Provide the (x, y) coordinate of the cell's center where the given text is located.  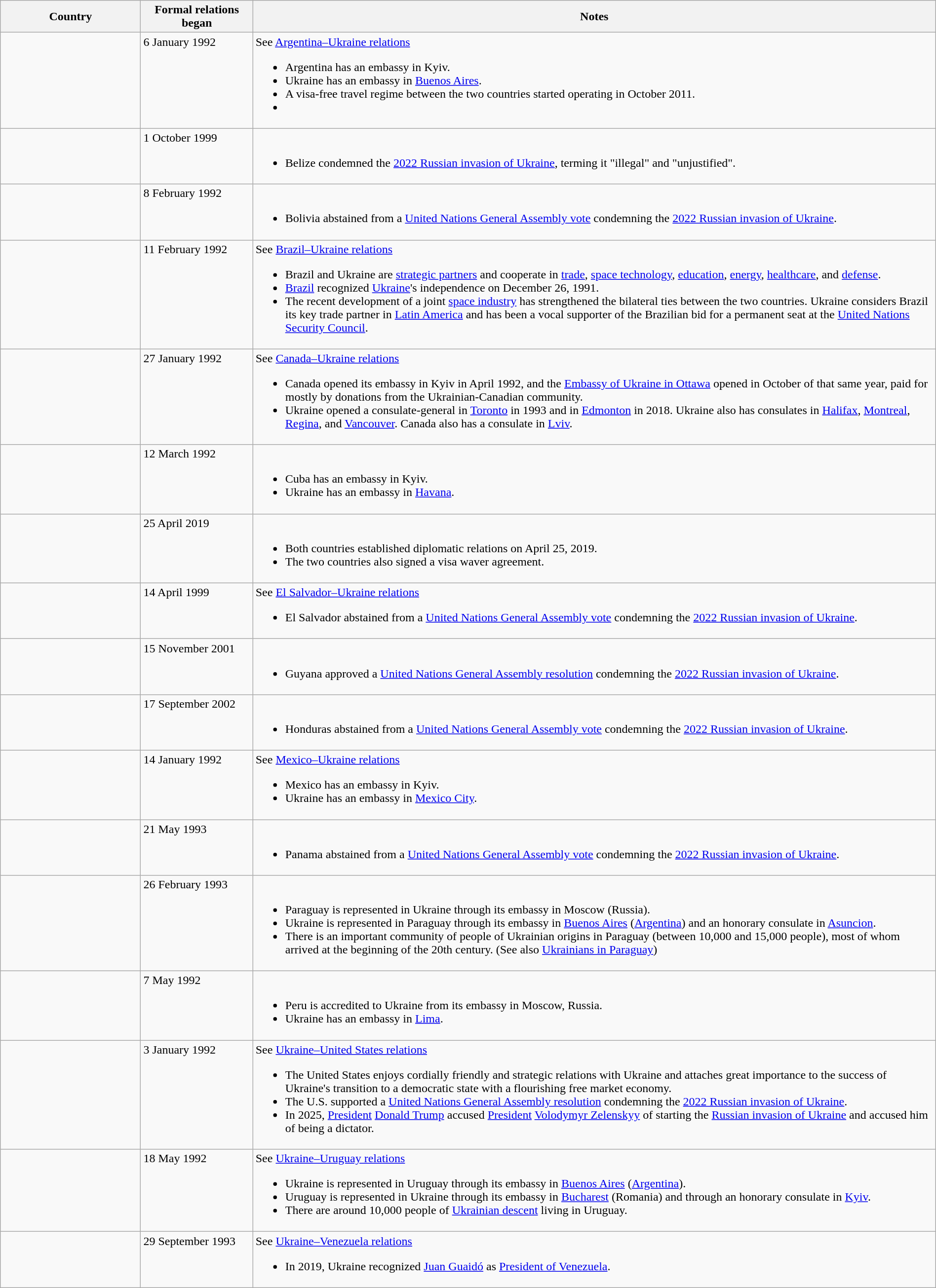
See El Salvador–Ukraine relationsEl Salvador abstained from a United Nations General Assembly vote condemning the 2022 Russian invasion of Ukraine. (594, 611)
See Ukraine–Venezuela relationsIn 2019, Ukraine recognized Juan Guaidó as President of Venezuela. (594, 1259)
Bolivia abstained from a United Nations General Assembly vote condemning the 2022 Russian invasion of Ukraine. (594, 212)
7 May 1992 (196, 1006)
6 January 1992 (196, 80)
14 January 1992 (196, 785)
Honduras abstained from a United Nations General Assembly vote condemning the 2022 Russian invasion of Ukraine. (594, 722)
Notes (594, 17)
Guyana approved a United Nations General Assembly resolution condemning the 2022 Russian invasion of Ukraine. (594, 666)
8 February 1992 (196, 212)
17 September 2002 (196, 722)
27 January 1992 (196, 397)
Peru is accredited to Ukraine from its embassy in Moscow, Russia.Ukraine has an embassy in Lima. (594, 1006)
11 February 1992 (196, 294)
18 May 1992 (196, 1190)
See Mexico–Ukraine relationsMexico has an embassy in Kyiv.Ukraine has an embassy in Mexico City. (594, 785)
1 October 1999 (196, 156)
Cuba has an embassy in Kyiv.Ukraine has an embassy in Havana. (594, 479)
12 March 1992 (196, 479)
Panama abstained from a United Nations General Assembly vote condemning the 2022 Russian invasion of Ukraine. (594, 847)
21 May 1993 (196, 847)
25 April 2019 (196, 548)
Belize condemned the 2022 Russian invasion of Ukraine, terming it "illegal" and "unjustified". (594, 156)
Country (71, 17)
Both countries established diplomatic relations on April 25, 2019.The two countries also signed a visa waver agreement. (594, 548)
Formal relations began (196, 17)
29 September 1993 (196, 1259)
14 April 1999 (196, 611)
26 February 1993 (196, 923)
3 January 1992 (196, 1095)
15 November 2001 (196, 666)
